Pinpoint the cell where the given text exists, returning its (x, y) midpoint coordinate. 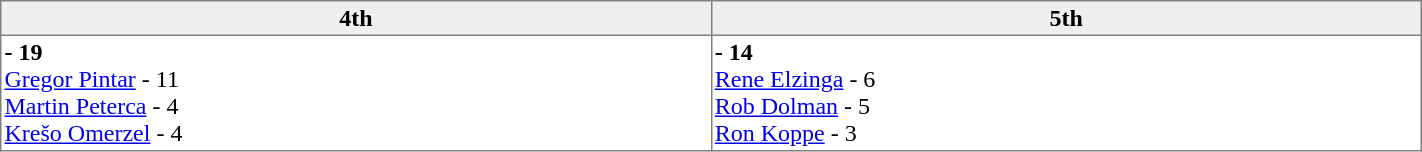
- 14Rene Elzinga - 6Rob Dolman - 5Ron Koppe - 3 (1066, 93)
- 19Gregor Pintar - 11Martin Peterca - 4Krešo Omerzel - 4 (356, 93)
5th (1066, 18)
4th (356, 18)
